Capture the cell that displays the provided text and extract its [X, Y] central coordinate. 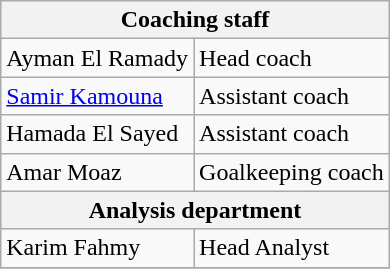
Coaching staff [195, 20]
Karim Fahmy [98, 248]
Hamada El Sayed [98, 134]
Goalkeeping coach [292, 172]
Ayman El Ramady [98, 58]
Head coach [292, 58]
Amar Moaz [98, 172]
Samir Kamouna [98, 96]
Analysis department [195, 210]
Head Analyst [292, 248]
